For the text-containing cell, return its midpoint in (X, Y) coordinate format. 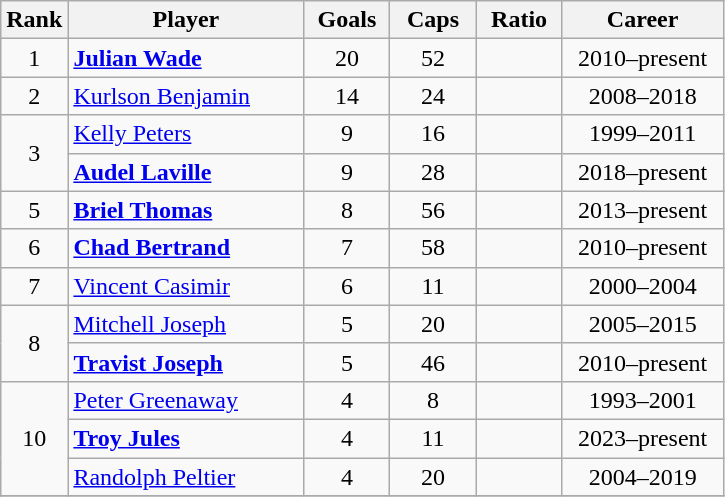
Goals (347, 20)
10 (34, 438)
2004–2019 (642, 477)
Chad Bertrand (186, 248)
52 (433, 58)
1999–2011 (642, 134)
2008–2018 (642, 96)
28 (433, 172)
Troy Jules (186, 438)
Ratio (519, 20)
24 (433, 96)
Julian Wade (186, 58)
Briel Thomas (186, 210)
46 (433, 362)
14 (347, 96)
Vincent Casimir (186, 286)
58 (433, 248)
2018–present (642, 172)
2023–present (642, 438)
2000–2004 (642, 286)
2 (34, 96)
1993–2001 (642, 400)
Kurlson Benjamin (186, 96)
1 (34, 58)
56 (433, 210)
Caps (433, 20)
Career (642, 20)
Mitchell Joseph (186, 324)
Travist Joseph (186, 362)
Player (186, 20)
Rank (34, 20)
Peter Greenaway (186, 400)
Randolph Peltier (186, 477)
2013–present (642, 210)
2005–2015 (642, 324)
Audel Laville (186, 172)
16 (433, 134)
Kelly Peters (186, 134)
3 (34, 153)
